Capture the cell that displays the provided text and extract its [X, Y] central coordinate. 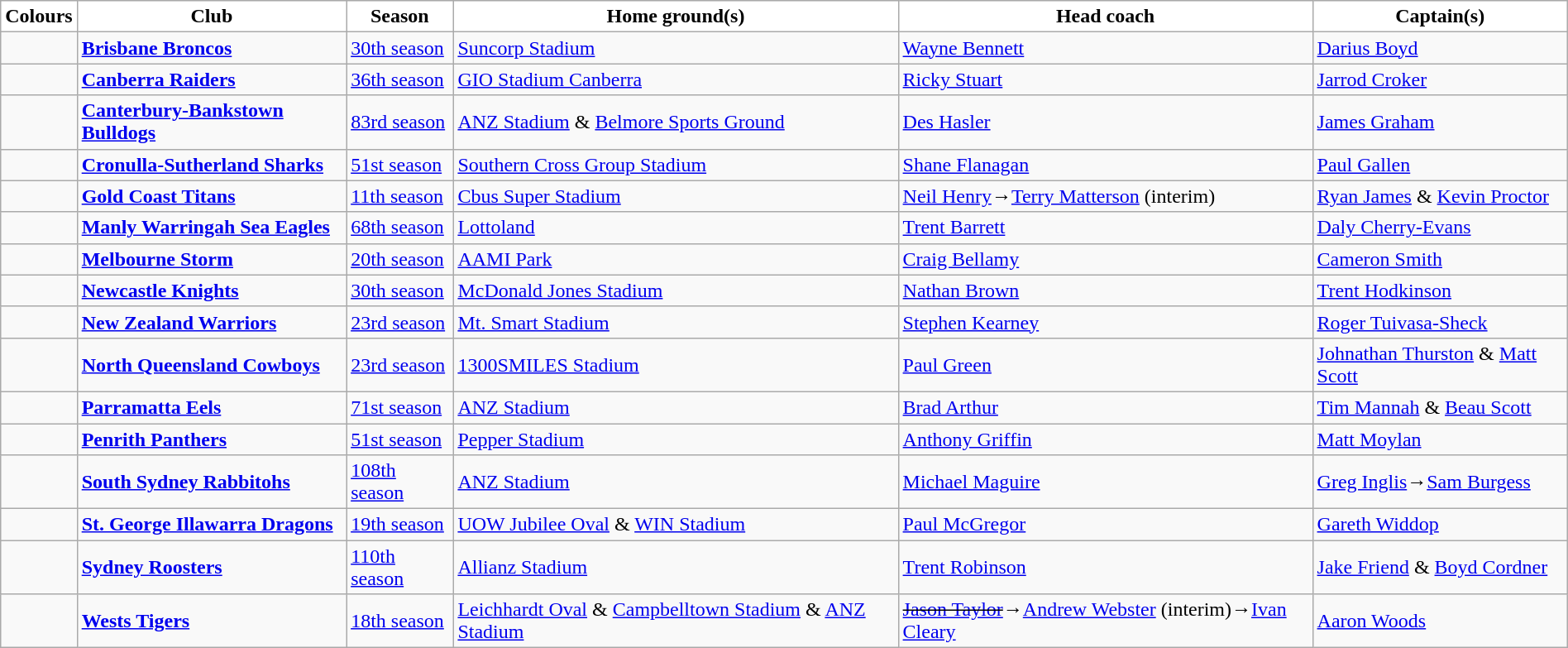
Gareth Widdop [1440, 525]
Des Hasler [1105, 122]
Lottoland [676, 228]
108th season [400, 482]
Newcastle Knights [212, 290]
71st season [400, 407]
McDonald Jones Stadium [676, 290]
Jake Friend & Boyd Cordner [1440, 568]
Brisbane Broncos [212, 48]
South Sydney Rabbitohs [212, 482]
1300SMILES Stadium [676, 364]
Colours [39, 17]
Daly Cherry-Evans [1440, 228]
Darius Boyd [1440, 48]
Shane Flanagan [1105, 165]
GIO Stadium Canberra [676, 79]
Head coach [1105, 17]
19th season [400, 525]
83rd season [400, 122]
Wayne Bennett [1105, 48]
Cronulla-Sutherland Sharks [212, 165]
Paul Gallen [1440, 165]
36th season [400, 79]
Cameron Smith [1440, 259]
Manly Warringah Sea Eagles [212, 228]
11th season [400, 196]
Trent Hodkinson [1440, 290]
Southern Cross Group Stadium [676, 165]
Canberra Raiders [212, 79]
Ryan James & Kevin Proctor [1440, 196]
Craig Bellamy [1105, 259]
North Queensland Cowboys [212, 364]
110th season [400, 568]
Michael Maguire [1105, 482]
Paul McGregor [1105, 525]
18th season [400, 621]
Anthony Griffin [1105, 439]
Paul Green [1105, 364]
Cbus Super Stadium [676, 196]
Tim Mannah & Beau Scott [1440, 407]
Captain(s) [1440, 17]
Sydney Roosters [212, 568]
Gold Coast Titans [212, 196]
68th season [400, 228]
Trent Robinson [1105, 568]
Brad Arthur [1105, 407]
St. George Illawarra Dragons [212, 525]
Greg Inglis→Sam Burgess [1440, 482]
Canterbury-Bankstown Bulldogs [212, 122]
UOW Jubilee Oval & WIN Stadium [676, 525]
New Zealand Warriors [212, 322]
Melbourne Storm [212, 259]
Trent Barrett [1105, 228]
Season [400, 17]
Ricky Stuart [1105, 79]
Parramatta Eels [212, 407]
Stephen Kearney [1105, 322]
20th season [400, 259]
Penrith Panthers [212, 439]
Johnathan Thurston & Matt Scott [1440, 364]
Pepper Stadium [676, 439]
Neil Henry→Terry Matterson (interim) [1105, 196]
James Graham [1440, 122]
Jason Taylor→Andrew Webster (interim)→Ivan Cleary [1105, 621]
Aaron Woods [1440, 621]
Suncorp Stadium [676, 48]
Roger Tuivasa-Sheck [1440, 322]
ANZ Stadium & Belmore Sports Ground [676, 122]
Leichhardt Oval & Campbelltown Stadium & ANZ Stadium [676, 621]
Nathan Brown [1105, 290]
Jarrod Croker [1440, 79]
Club [212, 17]
Allianz Stadium [676, 568]
Mt. Smart Stadium [676, 322]
Wests Tigers [212, 621]
AAMI Park [676, 259]
Home ground(s) [676, 17]
Matt Moylan [1440, 439]
